Detect which cell encompasses the target text, then output its [x, y] center coordinate. 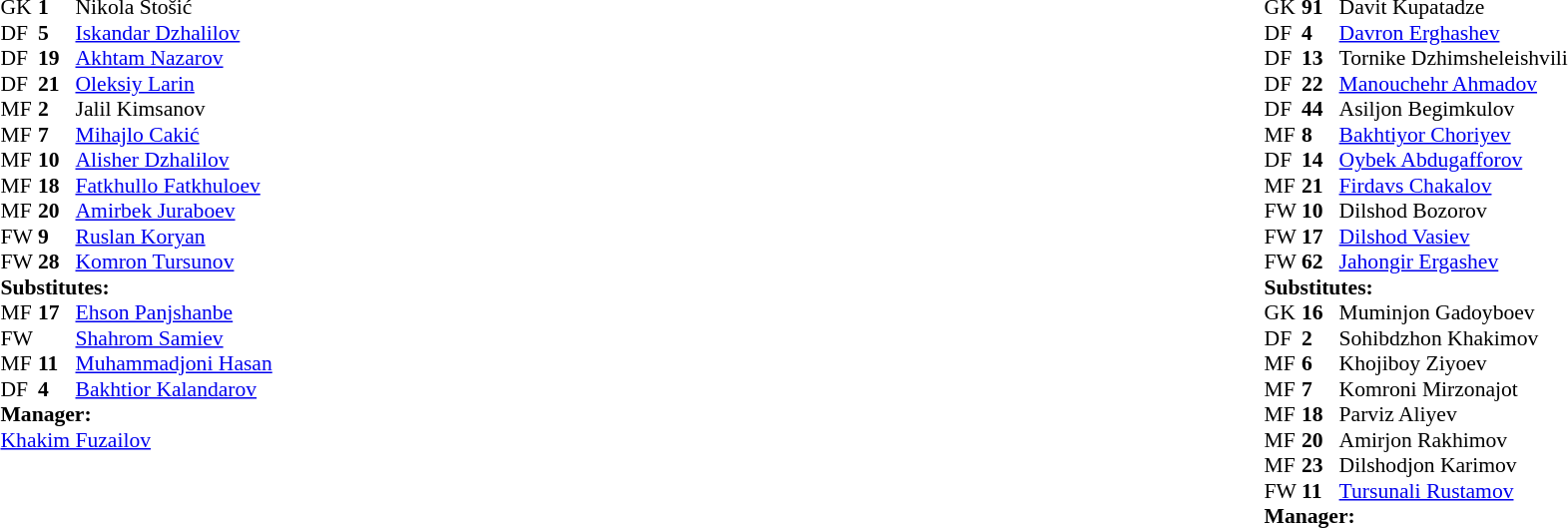
14 [1320, 161]
19 [57, 59]
Sohibdzhon Khakimov [1453, 338]
Fatkhullo Fatkhuloev [174, 186]
Alisher Dzhalilov [174, 161]
13 [1320, 59]
Bakhtior Kalandarov [174, 389]
Akhtam Nazarov [174, 59]
Firdavs Chakalov [1453, 186]
Mihajlo Cakić [174, 135]
Oybek Abdugafforov [1453, 161]
9 [57, 237]
Asiljon Begimkulov [1453, 109]
Manouchehr Ahmadov [1453, 84]
Dilshod Bozorov [1453, 211]
Khojiboy Ziyoev [1453, 364]
Davron Erghashev [1453, 33]
Shahrom Samiev [174, 338]
16 [1320, 312]
Ehson Panjshanbe [174, 312]
Khakim Fuzailov [136, 440]
28 [57, 263]
Ruslan Koryan [174, 237]
Bakhtiyor Choriyev [1453, 135]
Amirbek Juraboev [174, 211]
Iskandar Dzhalilov [174, 33]
44 [1320, 109]
Jahongir Ergashev [1453, 263]
Oleksiy Larin [174, 84]
Dilshod Vasiev [1453, 237]
5 [57, 33]
Jalil Kimsanov [174, 109]
Komroni Mirzonajot [1453, 389]
Komron Tursunov [174, 263]
23 [1320, 466]
Amirjon Rakhimov [1453, 440]
22 [1320, 84]
Muminjon Gadoyboev [1453, 312]
8 [1320, 135]
6 [1320, 364]
Tursunali Rustamov [1453, 491]
Dilshodjon Karimov [1453, 466]
Parviz Aliyev [1453, 414]
Manager: [136, 414]
GK [1284, 312]
62 [1320, 263]
Muhammadjoni Hasan [174, 364]
Tornike Dzhimsheleishvili [1453, 59]
